From the cell containing the given text, extract its center point as (X, Y) coordinate. 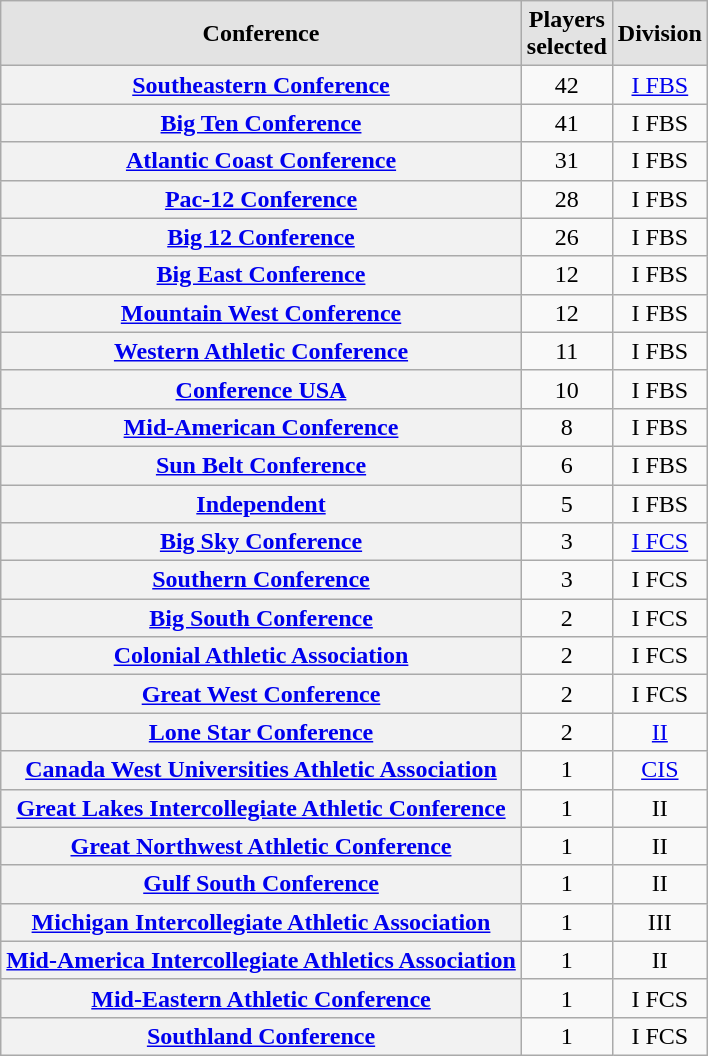
III (660, 922)
Sun Belt Conference (262, 465)
CIS (660, 770)
42 (566, 85)
Atlantic Coast Conference (262, 161)
Colonial Athletic Association (262, 656)
Southeastern Conference (262, 85)
Big South Conference (262, 618)
31 (566, 161)
26 (566, 237)
41 (566, 123)
Big 12 Conference (262, 237)
Division (660, 34)
Michigan Intercollegiate Athletic Association (262, 922)
Mid-America Intercollegiate Athletics Association (262, 960)
Playersselected (566, 34)
Pac-12 Conference (262, 199)
Mountain West Conference (262, 313)
Conference USA (262, 389)
Big East Conference (262, 275)
Great West Conference (262, 694)
Independent (262, 503)
Western Athletic Conference (262, 351)
Big Sky Conference (262, 542)
Southern Conference (262, 580)
Canada West Universities Athletic Association (262, 770)
Mid-Eastern Athletic Conference (262, 998)
28 (566, 199)
5 (566, 503)
8 (566, 427)
6 (566, 465)
Big Ten Conference (262, 123)
Southland Conference (262, 1036)
Gulf South Conference (262, 884)
Lone Star Conference (262, 732)
Mid-American Conference (262, 427)
10 (566, 389)
Great Northwest Athletic Conference (262, 846)
11 (566, 351)
Great Lakes Intercollegiate Athletic Conference (262, 808)
Conference (262, 34)
